For the text-containing cell, return its midpoint in (x, y) coordinate format. 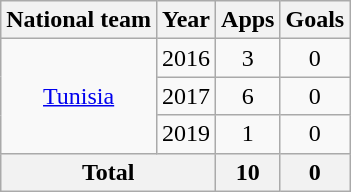
10 (248, 172)
Tunisia (79, 96)
Year (186, 20)
Apps (248, 20)
National team (79, 20)
1 (248, 134)
3 (248, 58)
2016 (186, 58)
2017 (186, 96)
6 (248, 96)
Goals (315, 20)
2019 (186, 134)
Total (108, 172)
